Provide the [X, Y] coordinate of the cell's center where the given text is located.  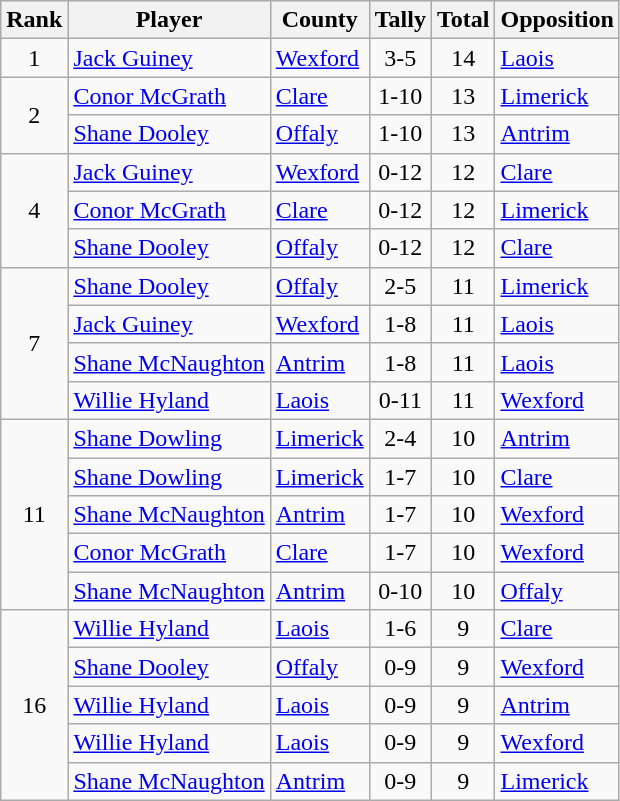
0-11 [400, 400]
2-4 [400, 438]
County [320, 20]
Opposition [557, 20]
3-5 [400, 58]
Tally [400, 20]
Total [463, 20]
2-5 [400, 286]
14 [463, 58]
16 [34, 705]
1-6 [400, 629]
1 [34, 58]
0-10 [400, 591]
7 [34, 343]
Rank [34, 20]
4 [34, 210]
Player [169, 20]
2 [34, 115]
